Capture the cell that displays the provided text and extract its (X, Y) central coordinate. 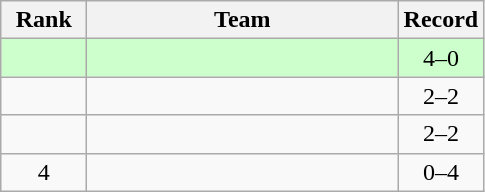
Rank (44, 20)
0–4 (441, 172)
4–0 (441, 58)
Team (242, 20)
Record (441, 20)
4 (44, 172)
